For the text-containing cell, return its midpoint in (x, y) coordinate format. 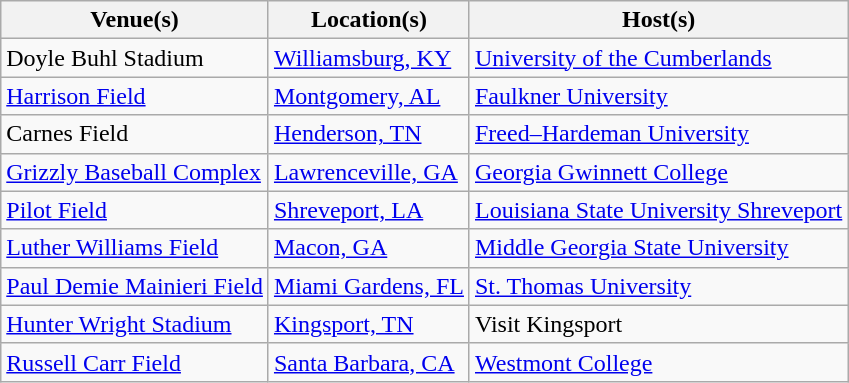
Venue(s) (135, 20)
Lawrenceville, GA (368, 172)
Visit Kingsport (658, 324)
Shreveport, LA (368, 210)
Westmont College (658, 362)
Doyle Buhl Stadium (135, 58)
Montgomery, AL (368, 96)
Williamsburg, KY (368, 58)
Location(s) (368, 20)
Hunter Wright Stadium (135, 324)
Grizzly Baseball Complex (135, 172)
Louisiana State University Shreveport (658, 210)
Host(s) (658, 20)
St. Thomas University (658, 286)
Kingsport, TN (368, 324)
Russell Carr Field (135, 362)
Georgia Gwinnett College (658, 172)
Freed–Hardeman University (658, 134)
Luther Williams Field (135, 248)
Henderson, TN (368, 134)
Middle Georgia State University (658, 248)
Pilot Field (135, 210)
Carnes Field (135, 134)
Harrison Field (135, 96)
Santa Barbara, CA (368, 362)
Faulkner University (658, 96)
Macon, GA (368, 248)
Paul Demie Mainieri Field (135, 286)
University of the Cumberlands (658, 58)
Miami Gardens, FL (368, 286)
